Pinpoint the cell where the given text exists, returning its [x, y] midpoint coordinate. 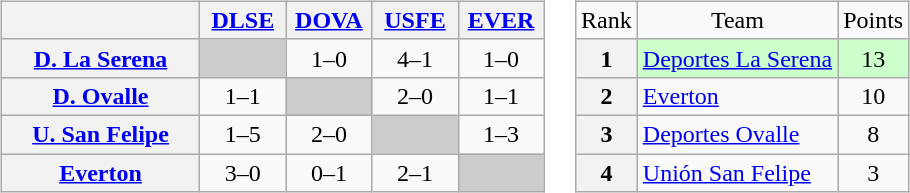
1–3 [501, 134]
DLSE [243, 20]
USFE [415, 20]
2–1 [415, 173]
DOVA [329, 20]
1–5 [243, 134]
D. Ovalle [100, 96]
0–1 [329, 173]
1 [607, 58]
U. San Felipe [100, 134]
3–0 [243, 173]
D. La Serena [100, 58]
Deportes Ovalle [737, 134]
Rank [607, 20]
Deportes La Serena [737, 58]
Points [874, 20]
4 [607, 173]
10 [874, 96]
EVER [501, 20]
2 [607, 96]
Unión San Felipe [737, 173]
Team [737, 20]
8 [874, 134]
13 [874, 58]
4–1 [415, 58]
